Search for the cell housing the specified text and yield its [x, y] center coordinate. 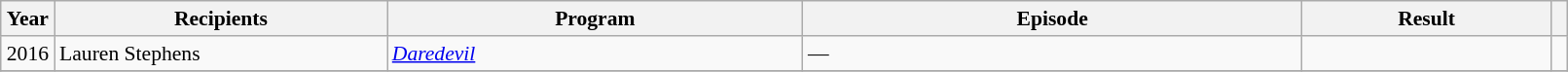
Episode [1053, 18]
Program [596, 18]
Year [27, 18]
Result [1426, 18]
Lauren Stephens [221, 54]
2016 [27, 54]
— [1053, 54]
Daredevil [596, 54]
Recipients [221, 18]
